Determine the (X, Y) coordinate at the center of the cell enclosing the given text.  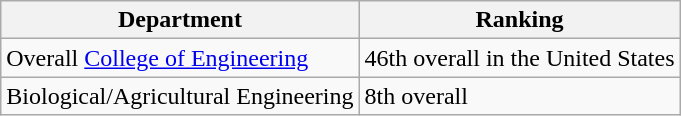
8th overall (520, 96)
46th overall in the United States (520, 58)
Department (180, 20)
Overall College of Engineering (180, 58)
Ranking (520, 20)
Biological/Agricultural Engineering (180, 96)
